Capture the cell that displays the provided text and extract its (x, y) central coordinate. 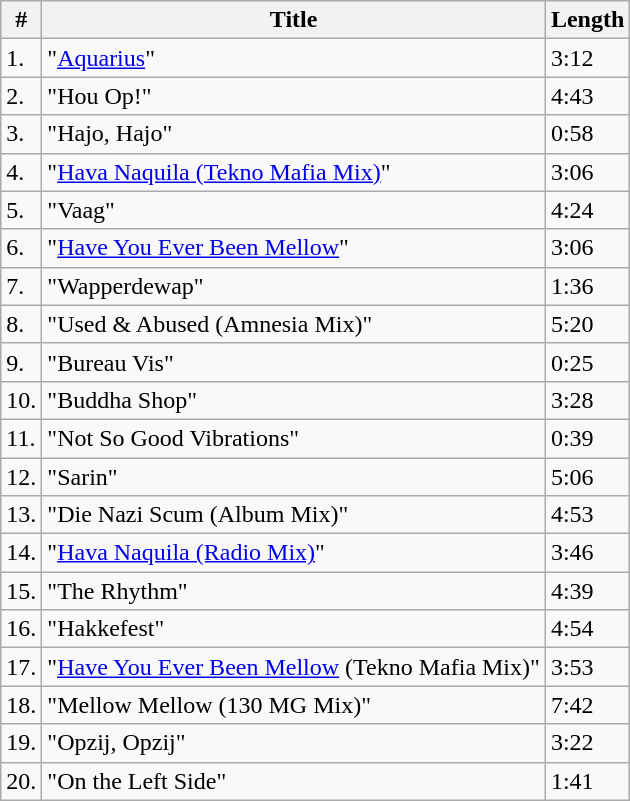
11. (22, 438)
6. (22, 248)
3:22 (587, 743)
17. (22, 667)
4:54 (587, 629)
Title (294, 20)
"Hava Naquila (Radio Mix)" (294, 553)
"Wapperdewap" (294, 286)
"Hou Op!" (294, 96)
3:12 (587, 58)
"The Rhythm" (294, 591)
"Aquarius" (294, 58)
5. (22, 210)
"Mellow Mellow (130 MG Mix)" (294, 705)
"Hakkefest" (294, 629)
"Bureau Vis" (294, 362)
"Have You Ever Been Mellow" (294, 248)
5:20 (587, 324)
1:36 (587, 286)
5:06 (587, 477)
3. (22, 134)
Length (587, 20)
3:28 (587, 400)
4. (22, 172)
4:53 (587, 515)
"Not So Good Vibrations" (294, 438)
15. (22, 591)
2. (22, 96)
7. (22, 286)
3:53 (587, 667)
"Used & Abused (Amnesia Mix)" (294, 324)
13. (22, 515)
19. (22, 743)
"On the Left Side" (294, 781)
9. (22, 362)
4:24 (587, 210)
10. (22, 400)
18. (22, 705)
1. (22, 58)
4:39 (587, 591)
"Die Nazi Scum (Album Mix)" (294, 515)
0:58 (587, 134)
20. (22, 781)
14. (22, 553)
"Sarin" (294, 477)
"Opzij, Opzij" (294, 743)
# (22, 20)
3:46 (587, 553)
4:43 (587, 96)
"Hava Naquila (Tekno Mafia Mix)" (294, 172)
7:42 (587, 705)
0:39 (587, 438)
12. (22, 477)
16. (22, 629)
1:41 (587, 781)
"Have You Ever Been Mellow (Tekno Mafia Mix)" (294, 667)
"Hajo, Hajo" (294, 134)
"Vaag" (294, 210)
"Buddha Shop" (294, 400)
8. (22, 324)
0:25 (587, 362)
